Capture the cell that displays the provided text and extract its [X, Y] central coordinate. 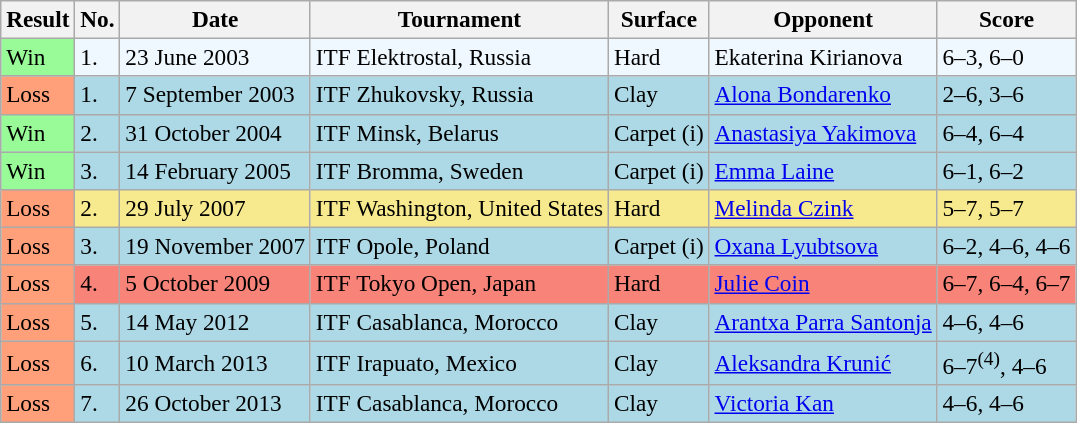
4. [98, 284]
Oxana Lyubtsova [823, 246]
5. [98, 322]
Julie Coin [823, 284]
5 October 2009 [215, 284]
Anastasiya Yakimova [823, 133]
ITF Elektrostal, Russia [459, 57]
Tournament [459, 19]
6–3, 6–0 [1006, 57]
6–1, 6–2 [1006, 170]
Alona Bondarenko [823, 95]
ITF Washington, United States [459, 208]
6–7(4), 4–6 [1006, 362]
Victoria Kan [823, 403]
ITF Bromma, Sweden [459, 170]
Ekaterina Kirianova [823, 57]
31 October 2004 [215, 133]
ITF Zhukovsky, Russia [459, 95]
6–4, 6–4 [1006, 133]
14 February 2005 [215, 170]
6–7, 6–4, 6–7 [1006, 284]
6–2, 4–6, 4–6 [1006, 246]
No. [98, 19]
Score [1006, 19]
7. [98, 403]
10 March 2013 [215, 362]
26 October 2013 [215, 403]
19 November 2007 [215, 246]
Aleksandra Krunić [823, 362]
Opponent [823, 19]
7 September 2003 [215, 95]
ITF Minsk, Belarus [459, 133]
5–7, 5–7 [1006, 208]
Arantxa Parra Santonja [823, 322]
ITF Tokyo Open, Japan [459, 284]
Emma Laine [823, 170]
Result [38, 19]
29 July 2007 [215, 208]
ITF Irapuato, Mexico [459, 362]
Surface [660, 19]
Melinda Czink [823, 208]
ITF Opole, Poland [459, 246]
Date [215, 19]
2–6, 3–6 [1006, 95]
14 May 2012 [215, 322]
6. [98, 362]
23 June 2003 [215, 57]
